Return the [X, Y] coordinate for the center point of the cell that contains the specified text.  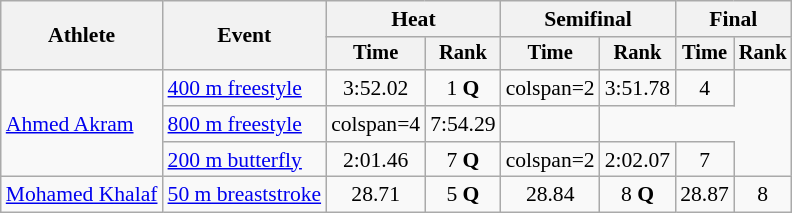
28.84 [550, 195]
8 Q [638, 195]
3:52.02 [376, 88]
Heat [414, 19]
3:51.78 [638, 88]
Event [245, 36]
2:01.46 [376, 160]
Mohamed Khalaf [82, 195]
2:02.07 [638, 160]
7 [704, 160]
Semifinal [588, 19]
Ahmed Akram [82, 124]
1 Q [462, 88]
8 [763, 195]
7:54.29 [462, 124]
800 m freestyle [245, 124]
Final [733, 19]
5 Q [462, 195]
200 m butterfly [245, 160]
Athlete [82, 36]
50 m breaststroke [245, 195]
28.71 [376, 195]
7 Q [462, 160]
colspan=4 [376, 124]
400 m freestyle [245, 88]
28.87 [704, 195]
4 [704, 88]
